Pinpoint the cell where the given text exists, returning its (X, Y) midpoint coordinate. 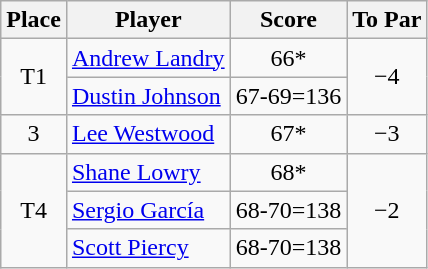
3 (34, 134)
Scott Piercy (148, 248)
−4 (387, 77)
Dustin Johnson (148, 96)
68* (288, 172)
−3 (387, 134)
Score (288, 20)
67-69=136 (288, 96)
Shane Lowry (148, 172)
Lee Westwood (148, 134)
66* (288, 58)
−2 (387, 210)
Andrew Landry (148, 58)
Player (148, 20)
T1 (34, 77)
T4 (34, 210)
Sergio García (148, 210)
67* (288, 134)
Place (34, 20)
To Par (387, 20)
